Capture the cell that displays the provided text and extract its (x, y) central coordinate. 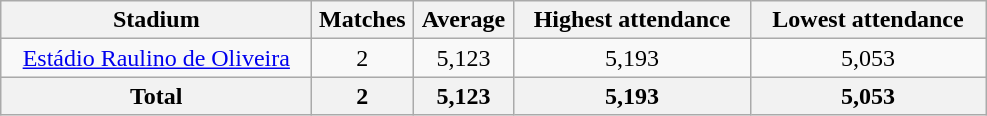
Stadium (156, 20)
Lowest attendance (868, 20)
Matches (362, 20)
Estádio Raulino de Oliveira (156, 58)
Highest attendance (632, 20)
Average (464, 20)
Total (156, 96)
